Determine the [X, Y] coordinate at the center of the cell enclosing the given text.  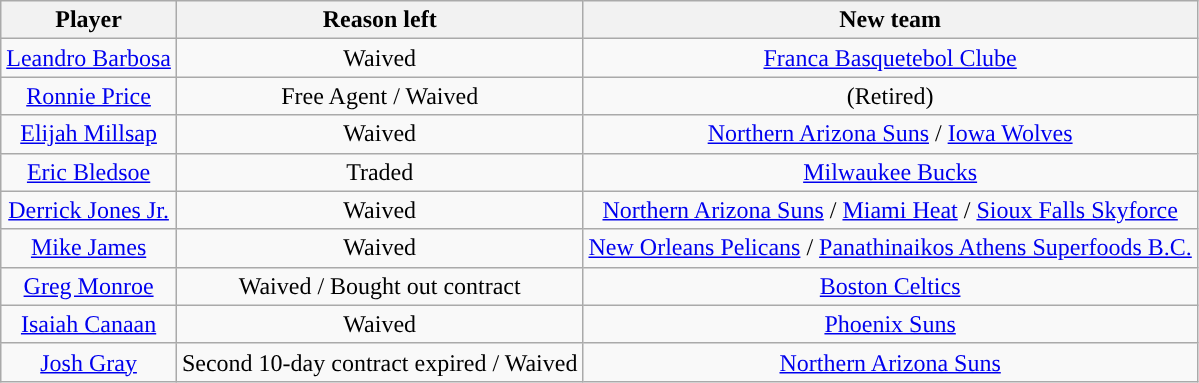
Reason left [380, 20]
(Retired) [890, 96]
Northern Arizona Suns / Iowa Wolves [890, 134]
Northern Arizona Suns [890, 362]
Free Agent / Waived [380, 96]
Josh Gray [89, 362]
Northern Arizona Suns / Miami Heat / Sioux Falls Skyforce [890, 210]
Milwaukee Bucks [890, 172]
Mike James [89, 248]
New team [890, 20]
Second 10-day contract expired / Waived [380, 362]
Boston Celtics [890, 286]
Derrick Jones Jr. [89, 210]
Traded [380, 172]
Greg Monroe [89, 286]
Elijah Millsap [89, 134]
Franca Basquetebol Clube [890, 58]
Isaiah Canaan [89, 324]
Eric Bledsoe [89, 172]
Ronnie Price [89, 96]
Leandro Barbosa [89, 58]
Waived / Bought out contract [380, 286]
Player [89, 20]
Phoenix Suns [890, 324]
New Orleans Pelicans / Panathinaikos Athens Superfoods B.C. [890, 248]
